Detect which cell encompasses the target text, then output its (X, Y) center coordinate. 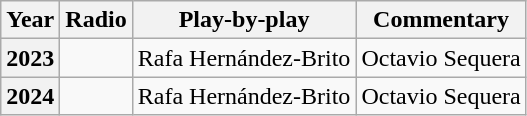
Radio (96, 20)
2024 (30, 96)
Play-by-play (244, 20)
Commentary (441, 20)
2023 (30, 58)
Year (30, 20)
